Return the [x, y] coordinate for the center point of the cell that contains the specified text.  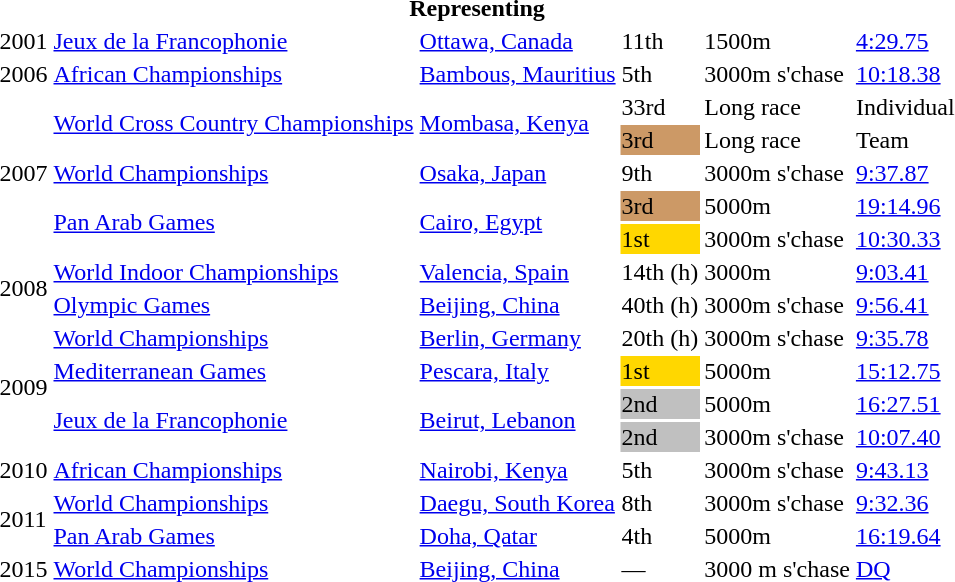
11th [660, 41]
Ottawa, Canada [518, 41]
40th (h) [660, 305]
Doha, Qatar [518, 536]
Bambous, Mauritius [518, 74]
1500m [778, 41]
Osaka, Japan [518, 173]
Olympic Games [234, 305]
World Cross Country Championships [234, 124]
World Indoor Championships [234, 272]
Cairo, Egypt [518, 222]
Valencia, Spain [518, 272]
Daegu, South Korea [518, 503]
Beijing, China [518, 305]
Beirut, Lebanon [518, 420]
Mediterranean Games [234, 371]
4th [660, 536]
14th (h) [660, 272]
33rd [660, 107]
Nairobi, Kenya [518, 470]
9th [660, 173]
Berlin, Germany [518, 338]
8th [660, 503]
Pescara, Italy [518, 371]
Mombasa, Kenya [518, 124]
3000m [778, 272]
20th (h) [660, 338]
